Return (x, y) of the center of cell containing provided text 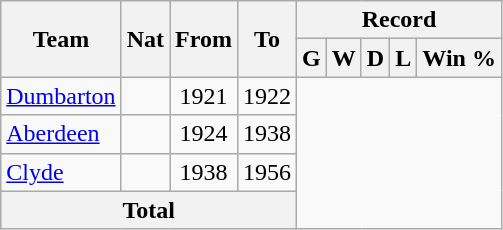
1956 (266, 172)
1921 (204, 96)
Win % (460, 58)
G (312, 58)
Dumbarton (61, 96)
Clyde (61, 172)
D (375, 58)
L (404, 58)
Aberdeen (61, 134)
Record (400, 20)
From (204, 39)
Total (149, 210)
Nat (145, 39)
1922 (266, 96)
W (344, 58)
1924 (204, 134)
To (266, 39)
Team (61, 39)
